Scan for the cell matching the given text and deliver its [X, Y] coordinate at center. 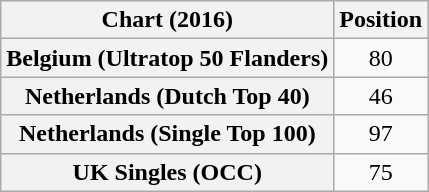
75 [381, 172]
Netherlands (Dutch Top 40) [168, 96]
UK Singles (OCC) [168, 172]
Position [381, 20]
Belgium (Ultratop 50 Flanders) [168, 58]
97 [381, 134]
Netherlands (Single Top 100) [168, 134]
Chart (2016) [168, 20]
80 [381, 58]
46 [381, 96]
